Pinpoint the cell where the given text exists, returning its [X, Y] midpoint coordinate. 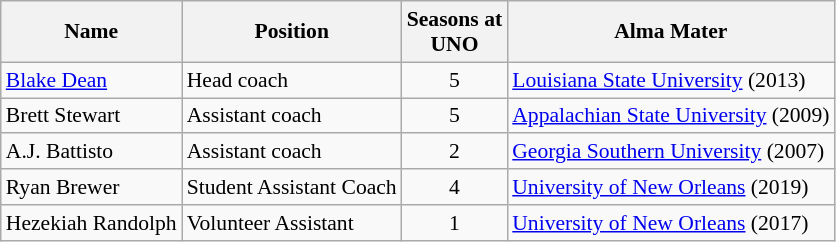
2 [454, 152]
University of New Orleans (2017) [670, 223]
Brett Stewart [92, 116]
Name [92, 32]
Hezekiah Randolph [92, 223]
Ryan Brewer [92, 187]
Appalachian State University (2009) [670, 116]
Student Assistant Coach [292, 187]
Georgia Southern University (2007) [670, 152]
Head coach [292, 80]
4 [454, 187]
Alma Mater [670, 32]
Seasons atUNO [454, 32]
Volunteer Assistant [292, 223]
1 [454, 223]
Blake Dean [92, 80]
A.J. Battisto [92, 152]
Louisiana State University (2013) [670, 80]
University of New Orleans (2019) [670, 187]
Position [292, 32]
